Locate the cell with the specified text and output its (X, Y) center coordinate. 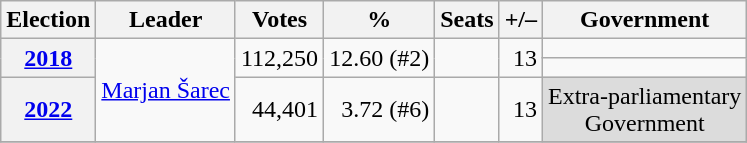
Leader (166, 20)
Marjan Šarec (166, 90)
Government (645, 20)
2022 (48, 110)
112,250 (279, 58)
+/– (520, 20)
12.60 (#2) (380, 58)
Election (48, 20)
% (380, 20)
Extra-parliamentaryGovernment (645, 110)
44,401 (279, 110)
Votes (279, 20)
2018 (48, 58)
Seats (467, 20)
3.72 (#6) (380, 110)
